Provide the (X, Y) coordinate of the cell's center where the given text is located.  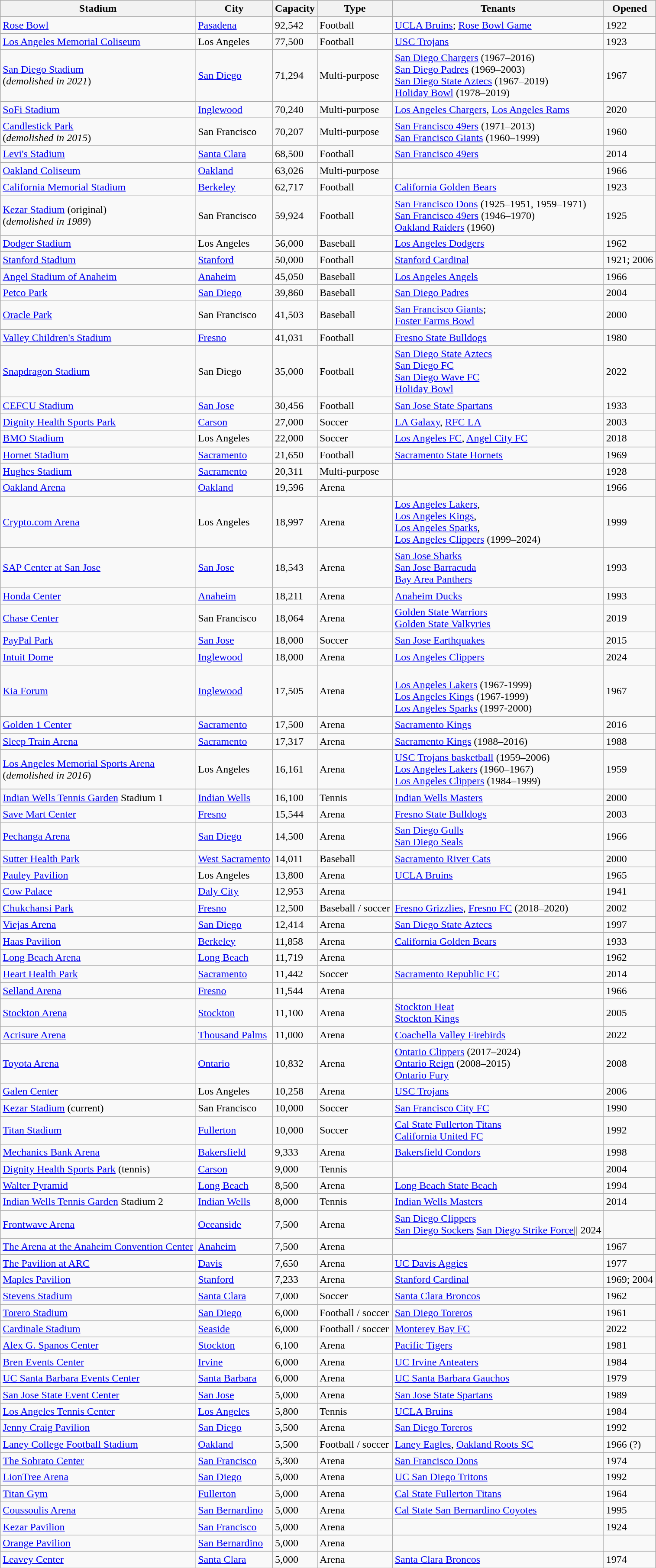
Los Angeles FC, Angel City FC (498, 438)
1924 (630, 1526)
17,505 (294, 691)
71,294 (294, 75)
SAP Center at San Jose (98, 567)
Tenants (498, 9)
Sacramento Kings (498, 725)
14,500 (294, 836)
2019 (630, 618)
2008 (630, 1063)
Galen Center (98, 1091)
LionTree Arena (98, 1477)
12,953 (294, 892)
The Sobrato Center (98, 1461)
39,860 (294, 293)
Dodger Stadium (98, 243)
1999 (630, 522)
18,543 (294, 567)
Los Angeles Dodgers (498, 243)
Los Angeles Memorial Sports Arena (demolished in 2016) (98, 770)
San Francisco Dons (498, 1461)
Stevens Stadium (98, 1296)
PayPal Park (98, 640)
Chase Center (98, 618)
8,500 (294, 1185)
San Jose Sharks San Jose Barracuda Bay Area Panthers (498, 567)
Angel Stadium of Anaheim (98, 277)
Seaside (234, 1329)
1966 (?) (630, 1444)
1998 (630, 1153)
10,832 (294, 1063)
1977 (630, 1263)
15,544 (294, 814)
1969; 2004 (630, 1279)
Los Angeles Memorial Coliseum (98, 42)
Golden 1 Center (98, 725)
Frontwave Arena (98, 1224)
11,858 (294, 941)
1959 (630, 770)
San Diego Padres (498, 293)
Stockton Heat Stockton Kings (498, 1013)
92,542 (294, 25)
Indian Wells Tennis Garden Stadium 2 (98, 1202)
27,000 (294, 422)
Levi's Stadium (98, 154)
Indian Wells Tennis Garden Stadium 1 (98, 798)
9,333 (294, 1153)
59,924 (294, 215)
16,161 (294, 770)
Daly City (234, 892)
Dignity Health Sports Park (98, 422)
SoFi Stadium (98, 109)
Leavey Center (98, 1559)
Snapdragon Stadium (98, 371)
1921; 2006 (630, 260)
San Diego ClippersSan Diego Sockers San Diego Strike Force|| 2024 (498, 1224)
45,050 (294, 277)
Los Angeles Lakers, Los Angeles Kings, Los Angeles Sparks, Los Angeles Clippers (1999–2024) (498, 522)
UC Davis Aggies (498, 1263)
Capacity (294, 9)
Long Beach Arena (98, 957)
Kezar Stadium (current) (98, 1108)
63,026 (294, 171)
1994 (630, 1185)
1960 (630, 132)
1995 (630, 1510)
San Diego Stadium (demolished in 2021) (98, 75)
UC San Diego Tritons (498, 1477)
1925 (630, 215)
Cal State San Bernardino Coyotes (498, 1510)
18,211 (294, 596)
Chukchansi Park (98, 908)
Stanford Stadium (98, 260)
CEFCU Stadium (98, 406)
Cow Palace (98, 892)
1990 (630, 1108)
The Arena at the Anaheim Convention Center (98, 1246)
UC Santa Barbara Events Center (98, 1378)
Maples Pavilion (98, 1279)
7,650 (294, 1263)
San Francisco 49ers (498, 154)
1989 (630, 1395)
Bren Events Center (98, 1362)
Baseball / soccer (355, 908)
Davis (234, 1263)
Coussoulis Arena (98, 1510)
UC Santa Barbara Gauchos (498, 1378)
San Jose Earthquakes (498, 640)
20,311 (294, 471)
Los Angeles Angels (498, 277)
Long Beach State Beach (498, 1185)
Titan Gym (98, 1494)
Acrisure Arena (98, 1035)
16,100 (294, 798)
10,258 (294, 1091)
Valley Children's Stadium (98, 338)
1981 (630, 1346)
2006 (630, 1091)
Los Angeles Lakers (1967-1999) Los Angeles Kings (1967-1999) Los Angeles Sparks (1997-2000) (498, 691)
Kezar Stadium (original) (demolished in 1989) (98, 215)
Oakland Coliseum (98, 171)
Opened (630, 9)
BMO Stadium (98, 438)
Bakersfield (234, 1153)
Sacramento River Cats (498, 859)
Irvine (234, 1362)
Rose Bowl (98, 25)
Cal State Fullerton Titans (498, 1494)
68,500 (294, 154)
Cal State Fullerton Titans California United FC (498, 1130)
Laney Eagles, Oakland Roots SC (498, 1444)
22,000 (294, 438)
2018 (630, 438)
Sleep Train Arena (98, 741)
Stadium (98, 9)
50,000 (294, 260)
11,442 (294, 974)
1964 (630, 1494)
Ontario (234, 1063)
San Jose State Event Center (98, 1395)
UC Irvine Anteaters (498, 1362)
2024 (630, 657)
Haas Pavilion (98, 941)
Ontario Clippers (2017–2024) Ontario Reign (2008–2015) Ontario Fury (498, 1063)
12,500 (294, 908)
2005 (630, 1013)
Pasadena (234, 25)
Hornet Stadium (98, 455)
Sutter Health Park (98, 859)
Thousand Palms (234, 1035)
Oracle Park (98, 315)
2015 (630, 640)
San Diego GullsSan Diego Seals (498, 836)
Monterey Bay FC (498, 1329)
13,800 (294, 875)
19,596 (294, 488)
7,233 (294, 1279)
The Pavilion at ARC (98, 1263)
Stockton Arena (98, 1013)
11,544 (294, 991)
41,503 (294, 315)
70,207 (294, 132)
Santa Barbara (234, 1378)
11,100 (294, 1013)
San Francisco 49ers (1971–2013) San Francisco Giants (1960–1999) (498, 132)
11,000 (294, 1035)
Torero Stadium (98, 1313)
8,000 (294, 1202)
35,000 (294, 371)
Sacramento Republic FC (498, 974)
Petco Park (98, 293)
Kia Forum (98, 691)
2016 (630, 725)
Intuit Dome (98, 657)
Cardinale Stadium (98, 1329)
City (234, 9)
Golden State WarriorsGolden State Valkyries (498, 618)
56,000 (294, 243)
70,240 (294, 109)
Mechanics Bank Arena (98, 1153)
Laney College Football Stadium (98, 1444)
Coachella Valley Firebirds (498, 1035)
LA Galaxy, RFC LA (498, 422)
Type (355, 9)
Kezar Pavilion (98, 1526)
17,317 (294, 741)
USC Trojans basketball (1959–2006) Los Angeles Lakers (1960–1967) Los Angeles Clippers (1984–1999) (498, 770)
Toyota Arena (98, 1063)
Jenny Craig Pavilion (98, 1428)
Hughes Stadium (98, 471)
West Sacramento (234, 859)
Honda Center (98, 596)
12,414 (294, 924)
2020 (630, 109)
1969 (630, 455)
Save Mart Center (98, 814)
5,300 (294, 1461)
2002 (630, 908)
14,011 (294, 859)
7,000 (294, 1296)
1979 (630, 1378)
62,717 (294, 187)
Dignity Health Sports Park (tennis) (98, 1169)
Pacific Tigers (498, 1346)
Los Angeles Chargers, Los Angeles Rams (498, 109)
30,456 (294, 406)
5,800 (294, 1411)
21,650 (294, 455)
1997 (630, 924)
1922 (630, 25)
Los Angeles Tennis Center (98, 1411)
Selland Arena (98, 991)
San Diego State Aztecs San Diego FC San Diego Wave FCHoliday Bowl (498, 371)
Titan Stadium (98, 1130)
Pauley Pavilion (98, 875)
Fresno Grizzlies, Fresno FC (2018–2020) (498, 908)
Walter Pyramid (98, 1185)
UCLA Bruins; Rose Bowl Game (498, 25)
California Memorial Stadium (98, 187)
Candlestick Park (demolished in 2015) (98, 132)
1980 (630, 338)
Crypto.com Arena (98, 522)
1961 (630, 1313)
6,100 (294, 1346)
Los Angeles Clippers (498, 657)
Alex G. Spanos Center (98, 1346)
9,000 (294, 1169)
17,500 (294, 725)
18,064 (294, 618)
Pechanga Arena (98, 836)
Oakland Arena (98, 488)
18,997 (294, 522)
1965 (630, 875)
Sacramento State Hornets (498, 455)
1941 (630, 892)
San Francisco City FC (498, 1108)
1988 (630, 741)
Viejas Arena (98, 924)
San Diego State Aztecs (498, 924)
11,719 (294, 957)
Orange Pavilion (98, 1543)
Anaheim Ducks (498, 596)
Heart Health Park (98, 974)
Sacramento Kings (1988–2016) (498, 741)
Bakersfield Condors (498, 1153)
77,500 (294, 42)
41,031 (294, 338)
San Francisco Giants; Foster Farms Bowl (498, 315)
San Diego Chargers (1967–2016) San Diego Padres (1969–2003) San Diego State Aztecs (1967–2019) Holiday Bowl (1978–2019) (498, 75)
San Francisco Dons (1925–1951, 1959–1971) San Francisco 49ers (1946–1970) Oakland Raiders (1960) (498, 215)
Oceanside (234, 1224)
1928 (630, 471)
